Locate the cell with the specified text and output its [X, Y] center coordinate. 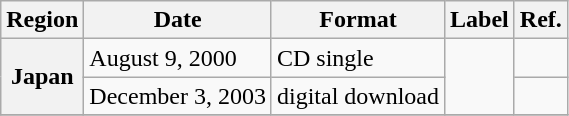
Region [42, 20]
August 9, 2000 [178, 58]
Label [480, 20]
Format [358, 20]
CD single [358, 58]
December 3, 2003 [178, 96]
Japan [42, 77]
Date [178, 20]
Ref. [540, 20]
digital download [358, 96]
